Capture the cell that displays the provided text and extract its (x, y) central coordinate. 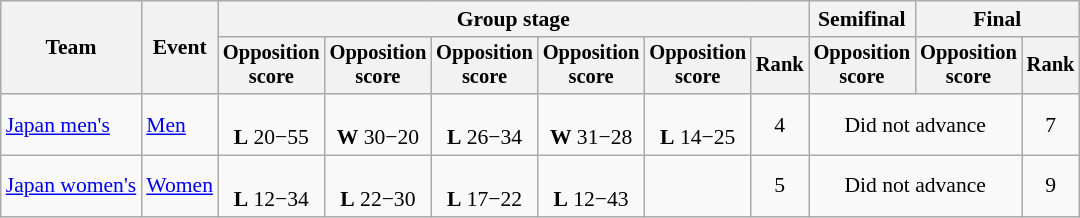
L 20−55 (272, 124)
7 (1051, 124)
Team (72, 48)
L 22−30 (378, 186)
L 12−43 (592, 186)
L 12−34 (272, 186)
9 (1051, 186)
L 14−25 (698, 124)
L 17−22 (484, 186)
Group stage (514, 19)
Women (180, 186)
Final (997, 19)
Japan men's (72, 124)
W 30−20 (378, 124)
Event (180, 48)
W 31−28 (592, 124)
Japan women's (72, 186)
L 26−34 (484, 124)
Men (180, 124)
5 (780, 186)
Semifinal (862, 19)
4 (780, 124)
